Return the (x, y) coordinate for the center point of the cell that contains the specified text.  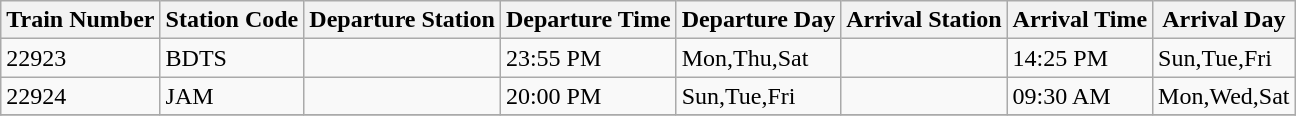
09:30 AM (1080, 96)
Departure Station (402, 20)
Mon,Wed,Sat (1224, 96)
Arrival Day (1224, 20)
Mon,Thu,Sat (758, 58)
14:25 PM (1080, 58)
Arrival Time (1080, 20)
20:00 PM (588, 96)
BDTS (232, 58)
Train Number (80, 20)
23:55 PM (588, 58)
Departure Day (758, 20)
Station Code (232, 20)
Departure Time (588, 20)
22923 (80, 58)
JAM (232, 96)
22924 (80, 96)
Arrival Station (924, 20)
